Return [X, Y] of the center of cell containing provided text 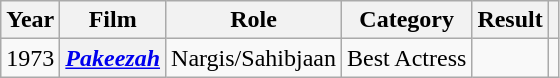
Film [113, 20]
Role [254, 20]
Nargis/Sahibjaan [254, 58]
Best Actress [406, 58]
1973 [30, 58]
Pakeezah [113, 58]
Category [406, 20]
Year [30, 20]
Result [510, 20]
